Search for the cell housing the specified text and yield its [x, y] center coordinate. 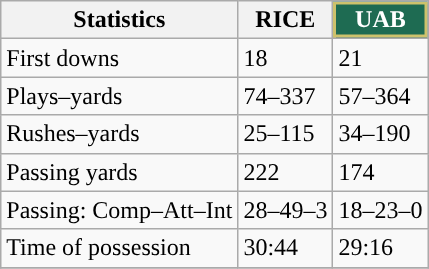
Passing yards [120, 172]
34–190 [380, 134]
28–49–3 [286, 210]
Rushes–yards [120, 134]
30:44 [286, 248]
25–115 [286, 134]
UAB [380, 20]
RICE [286, 20]
First downs [120, 58]
74–337 [286, 96]
18–23–0 [380, 210]
Passing: Comp–Att–Int [120, 210]
Time of possession [120, 248]
222 [286, 172]
Statistics [120, 20]
21 [380, 58]
Plays–yards [120, 96]
57–364 [380, 96]
29:16 [380, 248]
174 [380, 172]
18 [286, 58]
